Scan for the cell matching the given text and deliver its [X, Y] coordinate at center. 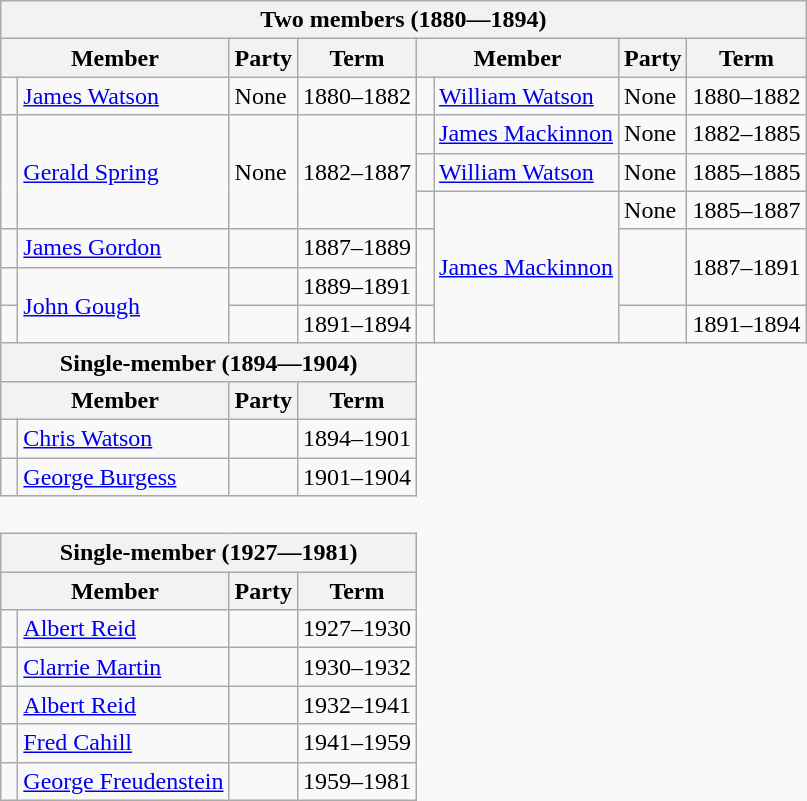
Clarrie Martin [124, 667]
1930–1932 [356, 667]
Chris Watson [124, 438]
1887–1891 [746, 267]
1941–1959 [356, 743]
1959–1981 [356, 781]
1882–1887 [356, 172]
James Watson [124, 96]
James Gordon [124, 248]
1885–1887 [746, 210]
George Burgess [124, 477]
Fred Cahill [124, 743]
1901–1904 [356, 477]
George Freudenstein [124, 781]
1894–1901 [356, 438]
Gerald Spring [124, 172]
1927–1930 [356, 629]
John Gough [124, 305]
Single-member (1927—1981) [209, 553]
1932–1941 [356, 705]
Two members (1880—1894) [404, 20]
Single-member (1894—1904) [209, 362]
1889–1891 [356, 286]
1887–1889 [356, 248]
1885–1885 [746, 172]
1882–1885 [746, 134]
